Provide the [X, Y] coordinate of the cell's center where the given text is located.  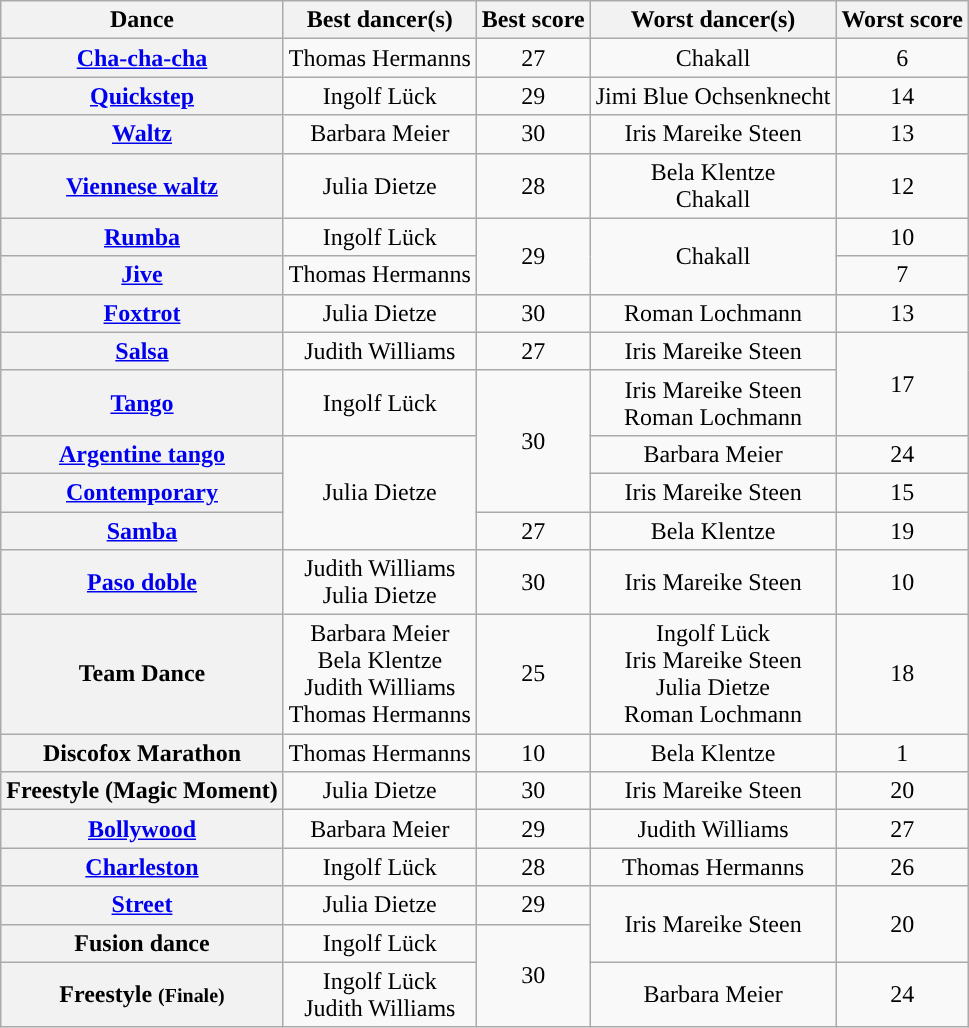
Bollywood [142, 829]
Jimi Blue Ochsenknecht [713, 96]
Paso doble [142, 582]
15 [902, 492]
Cha-cha-cha [142, 58]
Ingolf LückJudith Williams [380, 994]
Worst score [902, 20]
Barbara MeierBela KlentzeJudith WilliamsThomas Hermanns [380, 674]
Freestyle (Magic Moment) [142, 791]
19 [902, 531]
Jive [142, 275]
14 [902, 96]
7 [902, 275]
Best dancer(s) [380, 20]
6 [902, 58]
Salsa [142, 351]
26 [902, 867]
Waltz [142, 134]
Freestyle (Finale) [142, 994]
18 [902, 674]
Contemporary [142, 492]
Team Dance [142, 674]
12 [902, 186]
Worst dancer(s) [713, 20]
Street [142, 905]
Charleston [142, 867]
Dance [142, 20]
Discofox Marathon [142, 753]
Best score [533, 20]
Foxtrot [142, 313]
17 [902, 384]
Rumba [142, 237]
Bela KlentzeChakall [713, 186]
Iris Mareike SteenRoman Lochmann [713, 402]
25 [533, 674]
Quickstep [142, 96]
1 [902, 753]
Judith WilliamsJulia Dietze [380, 582]
Roman Lochmann [713, 313]
Argentine tango [142, 454]
Viennese waltz [142, 186]
Tango [142, 402]
Samba [142, 531]
Fusion dance [142, 943]
Ingolf LückIris Mareike SteenJulia DietzeRoman Lochmann [713, 674]
